For the text-containing cell, return its midpoint in [X, Y] coordinate format. 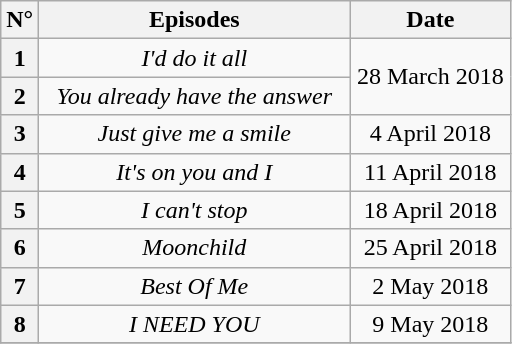
11 April 2018 [430, 172]
I NEED YOU [194, 324]
1 [20, 58]
Just give me a smile [194, 134]
9 May 2018 [430, 324]
28 March 2018 [430, 77]
3 [20, 134]
I can't stop [194, 210]
8 [20, 324]
6 [20, 248]
2 May 2018 [430, 286]
N° [20, 20]
7 [20, 286]
4 [20, 172]
18 April 2018 [430, 210]
It's on you and I [194, 172]
25 April 2018 [430, 248]
Moonchild [194, 248]
4 April 2018 [430, 134]
5 [20, 210]
Date [430, 20]
You already have the answer [194, 96]
2 [20, 96]
Episodes [194, 20]
Best Of Me [194, 286]
I'd do it all [194, 58]
